For the text-containing cell, return its midpoint in [x, y] coordinate format. 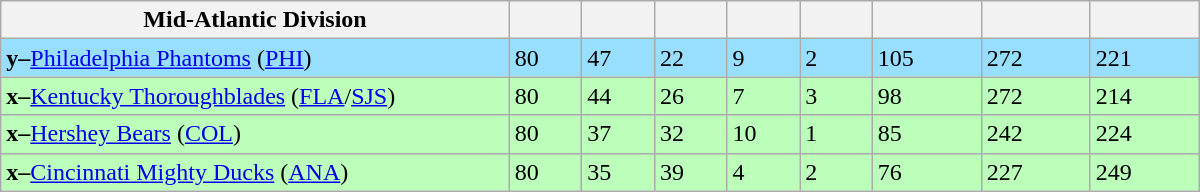
214 [1144, 96]
3 [836, 96]
249 [1144, 172]
1 [836, 134]
x–Hershey Bears (COL) [255, 134]
7 [764, 96]
37 [618, 134]
35 [618, 172]
x–Cincinnati Mighty Ducks (ANA) [255, 172]
y–Philadelphia Phantoms (PHI) [255, 58]
224 [1144, 134]
76 [926, 172]
10 [764, 134]
26 [690, 96]
98 [926, 96]
39 [690, 172]
85 [926, 134]
242 [1036, 134]
32 [690, 134]
227 [1036, 172]
9 [764, 58]
47 [618, 58]
x–Kentucky Thoroughblades (FLA/SJS) [255, 96]
105 [926, 58]
4 [764, 172]
221 [1144, 58]
22 [690, 58]
Mid-Atlantic Division [255, 20]
44 [618, 96]
